Determine the [X, Y] coordinate at the center of the cell enclosing the given text.  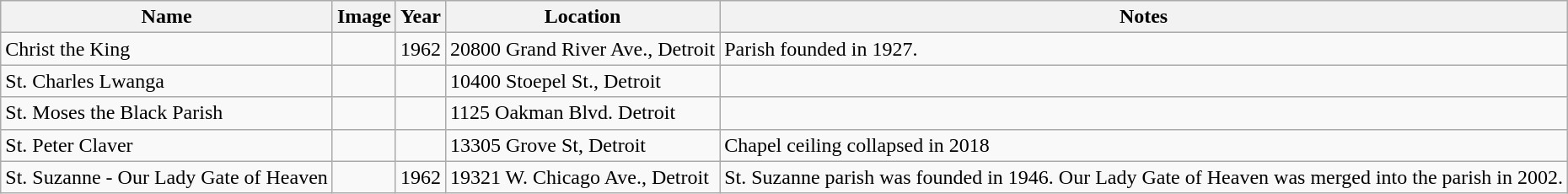
St. Charles Lwanga [167, 81]
Image [364, 17]
St. Suzanne - Our Lady Gate of Heaven [167, 177]
Christ the King [167, 49]
Notes [1144, 17]
13305 Grove St, Detroit [582, 145]
Parish founded in 1927. [1144, 49]
St. Moses the Black Parish [167, 113]
19321 W. Chicago Ave., Detroit [582, 177]
Location [582, 17]
Name [167, 17]
1125 Oakman Blvd. Detroit [582, 113]
St. Suzanne parish was founded in 1946. Our Lady Gate of Heaven was merged into the parish in 2002. [1144, 177]
Year [420, 17]
Chapel ceiling collapsed in 2018 [1144, 145]
10400 Stoepel St., Detroit [582, 81]
St. Peter Claver [167, 145]
20800 Grand River Ave., Detroit [582, 49]
